Detect which cell encompasses the target text, then output its [X, Y] center coordinate. 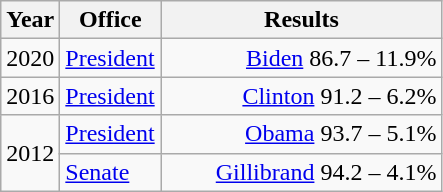
Office [110, 20]
Gillibrand 94.2 – 4.1% [302, 172]
2016 [30, 96]
Obama 93.7 – 5.1% [302, 134]
Results [302, 20]
Biden 86.7 – 11.9% [302, 58]
Clinton 91.2 – 6.2% [302, 96]
2012 [30, 153]
Year [30, 20]
2020 [30, 58]
Senate [110, 172]
